Scan for the cell matching the given text and deliver its (x, y) coordinate at center. 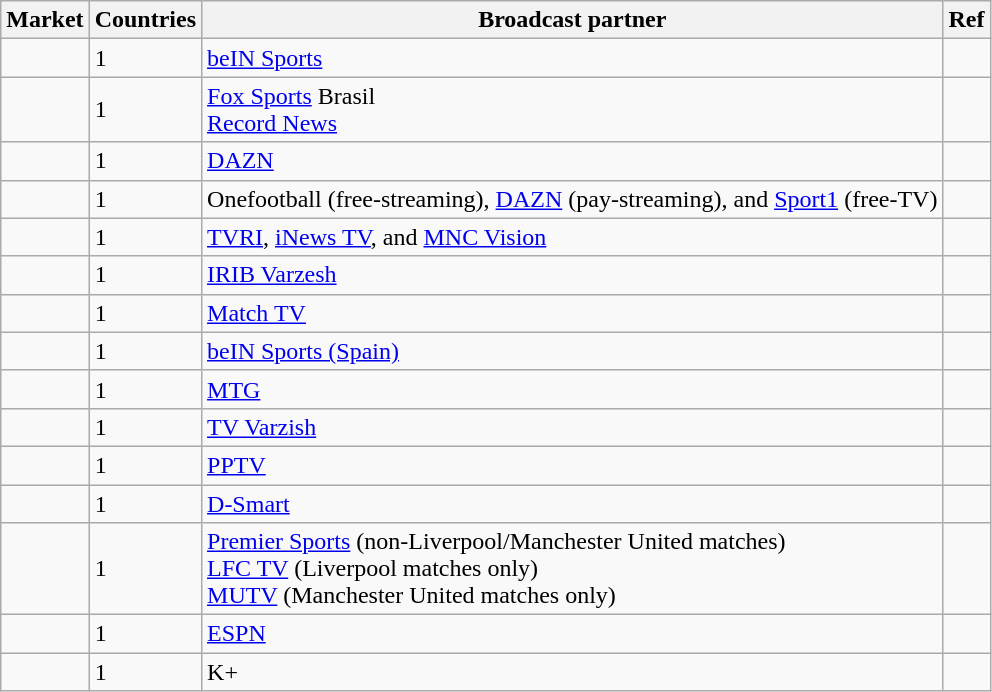
Premier Sports (non-Liverpool/Manchester United matches)LFC TV (Liverpool matches only)MUTV (Manchester United matches only) (572, 569)
Fox Sports BrasilRecord News (572, 110)
MTG (572, 389)
beIN Sports (Spain) (572, 351)
Ref (966, 20)
PPTV (572, 465)
Market (45, 20)
Match TV (572, 313)
TVRI, iNews TV, and MNC Vision (572, 237)
IRIB Varzesh (572, 275)
D-Smart (572, 503)
Broadcast partner (572, 20)
beIN Sports (572, 58)
Countries (145, 20)
TV Varzish (572, 427)
K+ (572, 672)
DAZN (572, 161)
ESPN (572, 634)
Onefootball (free-streaming), DAZN (pay-streaming), and Sport1 (free-TV) (572, 199)
